Return the (x, y) coordinate for the center point of the cell that contains the specified text.  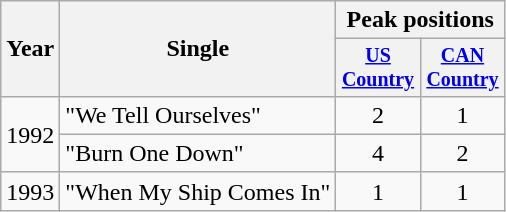
"Burn One Down" (198, 153)
1992 (30, 134)
Year (30, 49)
4 (378, 153)
"When My Ship Comes In" (198, 191)
1993 (30, 191)
CAN Country (462, 68)
"We Tell Ourselves" (198, 115)
US Country (378, 68)
Peak positions (420, 20)
Single (198, 49)
